Return the [X, Y] coordinate for the center point of the cell that contains the specified text.  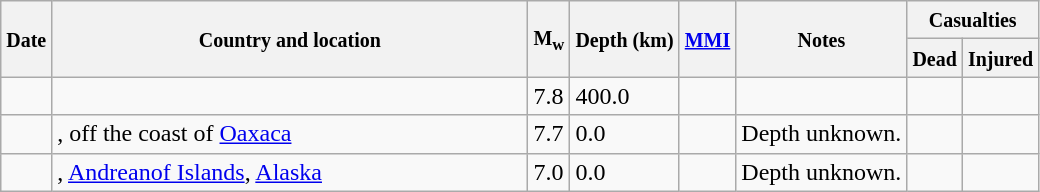
Injured [1000, 58]
, off the coast of Oaxaca [290, 134]
Country and location [290, 39]
, Andreanof Islands, Alaska [290, 172]
7.8 [549, 96]
MMI [708, 39]
Casualties [973, 20]
Depth (km) [624, 39]
Dead [935, 58]
Notes [822, 39]
7.7 [549, 134]
400.0 [624, 96]
Date [26, 39]
7.0 [549, 172]
Mw [549, 39]
